Determine the [x, y] coordinate at the center of the cell enclosing the given text.  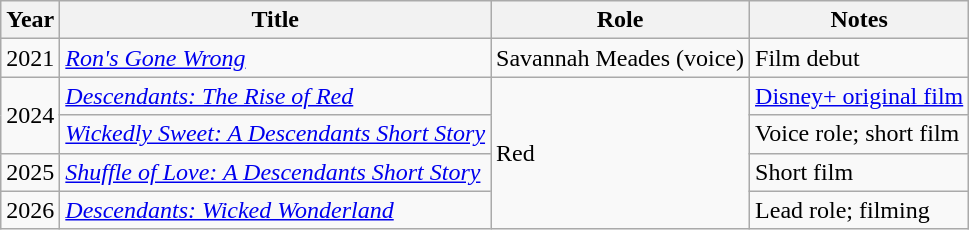
Notes [860, 20]
Red [620, 153]
2026 [30, 210]
Disney+ original film [860, 96]
Ron's Gone Wrong [276, 58]
Savannah Meades (voice) [620, 58]
Role [620, 20]
Descendants: The Rise of Red [276, 96]
2025 [30, 172]
2024 [30, 115]
Title [276, 20]
2021 [30, 58]
Wickedly Sweet: A Descendants Short Story [276, 134]
Shuffle of Love: A Descendants Short Story [276, 172]
Lead role; filming [860, 210]
Year [30, 20]
Film debut [860, 58]
Voice role; short film [860, 134]
Short film [860, 172]
Descendants: Wicked Wonderland [276, 210]
